From the cell containing the given text, extract its center point as [X, Y] coordinate. 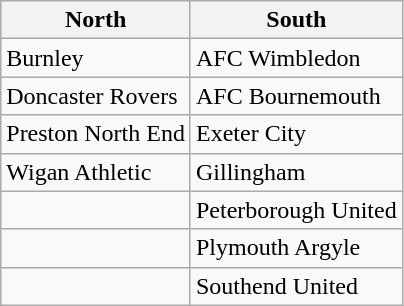
Gillingham [296, 172]
Preston North End [96, 134]
AFC Wimbledon [296, 58]
AFC Bournemouth [296, 96]
Southend United [296, 286]
Exeter City [296, 134]
Peterborough United [296, 210]
Wigan Athletic [96, 172]
Plymouth Argyle [296, 248]
North [96, 20]
Burnley [96, 58]
South [296, 20]
Doncaster Rovers [96, 96]
